Capture the cell that displays the provided text and extract its (x, y) central coordinate. 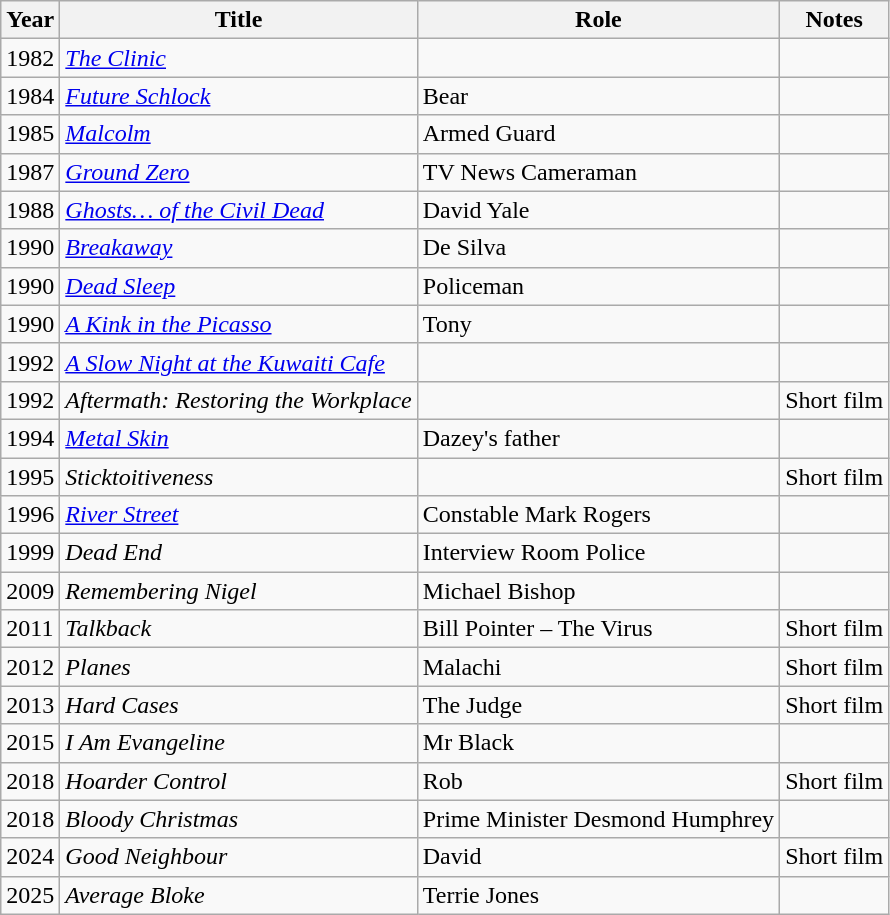
2025 (30, 895)
1988 (30, 210)
River Street (238, 515)
A Slow Night at the Kuwaiti Cafe (238, 362)
Michael Bishop (598, 591)
Breakaway (238, 248)
Malcolm (238, 134)
Mr Black (598, 743)
Constable Mark Rogers (598, 515)
Aftermath: Restoring the Workplace (238, 400)
Title (238, 20)
Hoarder Control (238, 781)
Armed Guard (598, 134)
Notes (834, 20)
TV News Cameraman (598, 172)
Metal Skin (238, 438)
Year (30, 20)
The Clinic (238, 58)
I Am Evangeline (238, 743)
Prime Minister Desmond Humphrey (598, 819)
1987 (30, 172)
Role (598, 20)
Good Neighbour (238, 857)
Sticktoitiveness (238, 477)
David Yale (598, 210)
Terrie Jones (598, 895)
2015 (30, 743)
2024 (30, 857)
Future Schlock (238, 96)
Malachi (598, 667)
De Silva (598, 248)
Planes (238, 667)
Dead End (238, 553)
2013 (30, 705)
1994 (30, 438)
2011 (30, 629)
1996 (30, 515)
Rob (598, 781)
Dead Sleep (238, 286)
Policeman (598, 286)
David (598, 857)
Bloody Christmas (238, 819)
Bear (598, 96)
Remembering Nigel (238, 591)
1984 (30, 96)
Hard Cases (238, 705)
1985 (30, 134)
1982 (30, 58)
The Judge (598, 705)
2012 (30, 667)
Bill Pointer – The Virus (598, 629)
Average Bloke (238, 895)
Dazey's father (598, 438)
A Kink in the Picasso (238, 324)
2009 (30, 591)
Interview Room Police (598, 553)
Talkback (238, 629)
1995 (30, 477)
Tony (598, 324)
Ground Zero (238, 172)
Ghosts… of the Civil Dead (238, 210)
1999 (30, 553)
